From the cell containing the given text, extract its center point as (x, y) coordinate. 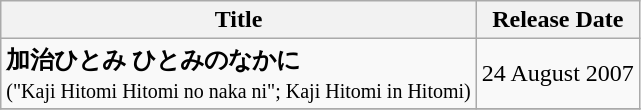
Release Date (558, 20)
Title (239, 20)
加治ひとみ ひとみのなかに ("Kaji Hitomi Hitomi no naka ni"; Kaji Hitomi in Hitomi) (239, 74)
24 August 2007 (558, 74)
